Provide the [X, Y] coordinate of the cell's center where the given text is located.  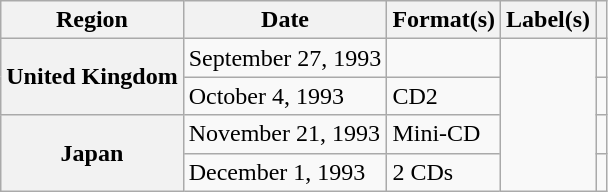
October 4, 1993 [285, 96]
2 CDs [444, 172]
September 27, 1993 [285, 58]
Label(s) [548, 20]
December 1, 1993 [285, 172]
CD2 [444, 96]
November 21, 1993 [285, 134]
Format(s) [444, 20]
Region [92, 20]
Date [285, 20]
Mini-CD [444, 134]
Japan [92, 153]
United Kingdom [92, 77]
